Locate the cell with the specified text and output its (X, Y) center coordinate. 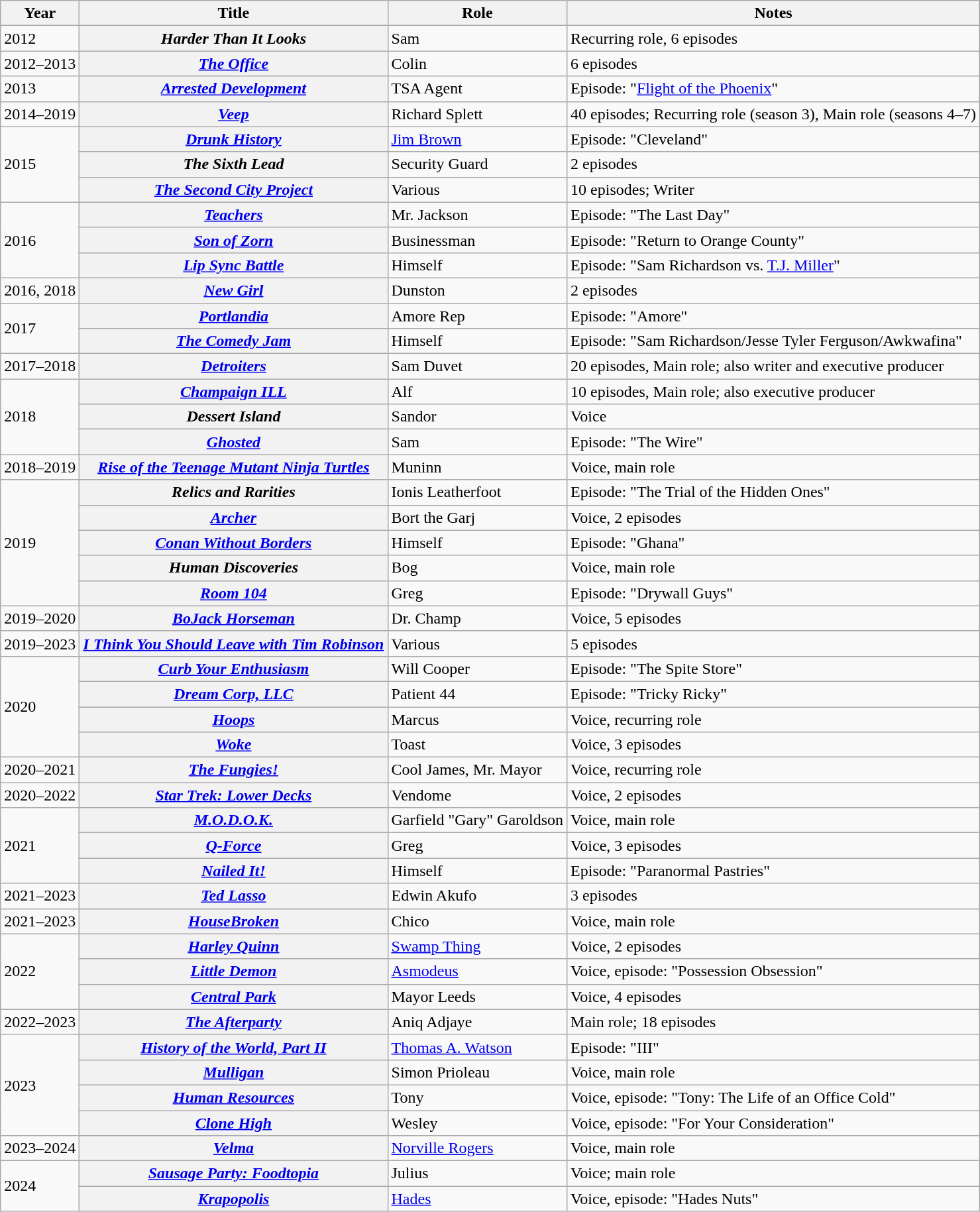
Son of Zorn (233, 240)
History of the World, Part II (233, 1047)
Voice, 4 episodes (774, 997)
Cool James, Mr. Mayor (477, 770)
2018–2019 (40, 467)
2019 (40, 543)
Richard Splett (477, 114)
Title (233, 13)
2012 (40, 38)
Thomas A. Watson (477, 1047)
Relics and Rarities (233, 492)
Toast (477, 745)
Alf (477, 392)
2019–2023 (40, 643)
Norville Rogers (477, 1148)
Simon Prioleau (477, 1072)
New Girl (233, 290)
Ted Lasso (233, 896)
Drunk History (233, 139)
Harder Than It Looks (233, 38)
2023–2024 (40, 1148)
Episode: "Return to Orange County" (774, 240)
10 episodes, Main role; also executive producer (774, 392)
Will Cooper (477, 669)
Woke (233, 745)
Episode: "The Last Day" (774, 215)
2013 (40, 89)
2014–2019 (40, 114)
2012–2013 (40, 64)
Clone High (233, 1123)
Episode: "The Wire" (774, 442)
Hoops (233, 719)
Edwin Akufo (477, 896)
Jim Brown (477, 139)
10 episodes; Writer (774, 190)
Mr. Jackson (477, 215)
Voice, episode: "Hades Nuts" (774, 1199)
M.O.D.O.K. (233, 820)
Episode: "Drywall Guys" (774, 593)
Voice, episode: "Possession Obsession" (774, 971)
Amore Rep (477, 316)
2021 (40, 846)
Curb Your Enthusiasm (233, 669)
Arrested Development (233, 89)
2017 (40, 329)
Ghosted (233, 442)
Julius (477, 1174)
Mulligan (233, 1072)
Episode: "Ghana" (774, 543)
Episode: "Amore" (774, 316)
Bog (477, 568)
Room 104 (233, 593)
Detroiters (233, 366)
Episode: "The Trial of the Hidden Ones" (774, 492)
Veep (233, 114)
Episode: "Sam Richardson/Jesse Tyler Ferguson/Awkwafina" (774, 341)
Muninn (477, 467)
2022 (40, 971)
2016 (40, 240)
2017–2018 (40, 366)
Conan Without Borders (233, 543)
Teachers (233, 215)
2016, 2018 (40, 290)
5 episodes (774, 643)
Human Resources (233, 1097)
I Think You Should Leave with Tim Robinson (233, 643)
Nailed It! (233, 871)
Human Discoveries (233, 568)
Ionis Leatherfoot (477, 492)
40 episodes; Recurring role (season 3), Main role (seasons 4–7) (774, 114)
Aniq Adjaye (477, 1022)
Dream Corp, LLC (233, 694)
Chico (477, 921)
The Sixth Lead (233, 164)
2015 (40, 164)
Voice, 5 episodes (774, 618)
Rise of the Teenage Mutant Ninja Turtles (233, 467)
Episode: "III" (774, 1047)
Episode: "The Spite Store" (774, 669)
2024 (40, 1186)
2020–2021 (40, 770)
Businessman (477, 240)
2023 (40, 1085)
Asmodeus (477, 971)
6 episodes (774, 64)
Little Demon (233, 971)
Archer (233, 518)
Security Guard (477, 164)
Episode: "Paranormal Pastries" (774, 871)
Marcus (477, 719)
2020–2022 (40, 795)
Tony (477, 1097)
Main role; 18 episodes (774, 1022)
HouseBroken (233, 921)
3 episodes (774, 896)
Sausage Party: Foodtopia (233, 1174)
Swamp Thing (477, 946)
The Comedy Jam (233, 341)
Bort the Garj (477, 518)
Episode: "Cleveland" (774, 139)
2020 (40, 706)
Year (40, 13)
Star Trek: Lower Decks (233, 795)
2019–2020 (40, 618)
Episode: "Sam Richardson vs. T.J. Miller" (774, 265)
Dessert Island (233, 417)
Notes (774, 13)
Velma (233, 1148)
Portlandia (233, 316)
2018 (40, 417)
Colin (477, 64)
Lip Sync Battle (233, 265)
Central Park (233, 997)
Voice; main role (774, 1174)
Hades (477, 1199)
Vendome (477, 795)
Harley Quinn (233, 946)
Wesley (477, 1123)
20 episodes, Main role; also writer and executive producer (774, 366)
2022–2023 (40, 1022)
Krapopolis (233, 1199)
The Office (233, 64)
The Afterparty (233, 1022)
Garfield "Gary" Garoldson (477, 820)
Recurring role, 6 episodes (774, 38)
Episode: "Flight of the Phoenix" (774, 89)
Dr. Champ (477, 618)
Mayor Leeds (477, 997)
Voice, episode: "For Your Consideration" (774, 1123)
Dunston (477, 290)
Voice (774, 417)
Episode: "Tricky Ricky" (774, 694)
Q-Force (233, 846)
Champaign ILL (233, 392)
Sam Duvet (477, 366)
The Second City Project (233, 190)
TSA Agent (477, 89)
Role (477, 13)
BoJack Horseman (233, 618)
The Fungies! (233, 770)
Sandor (477, 417)
Voice, episode: "Tony: The Life of an Office Cold" (774, 1097)
Patient 44 (477, 694)
